Pinpoint the cell where the given text exists, returning its [x, y] midpoint coordinate. 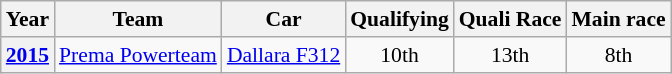
Quali Race [510, 19]
Car [284, 19]
Dallara F312 [284, 55]
Prema Powerteam [138, 55]
Team [138, 19]
Year [28, 19]
13th [510, 55]
Main race [618, 19]
10th [399, 55]
Qualifying [399, 19]
8th [618, 55]
2015 [28, 55]
